From the cell containing the given text, extract its center point as [X, Y] coordinate. 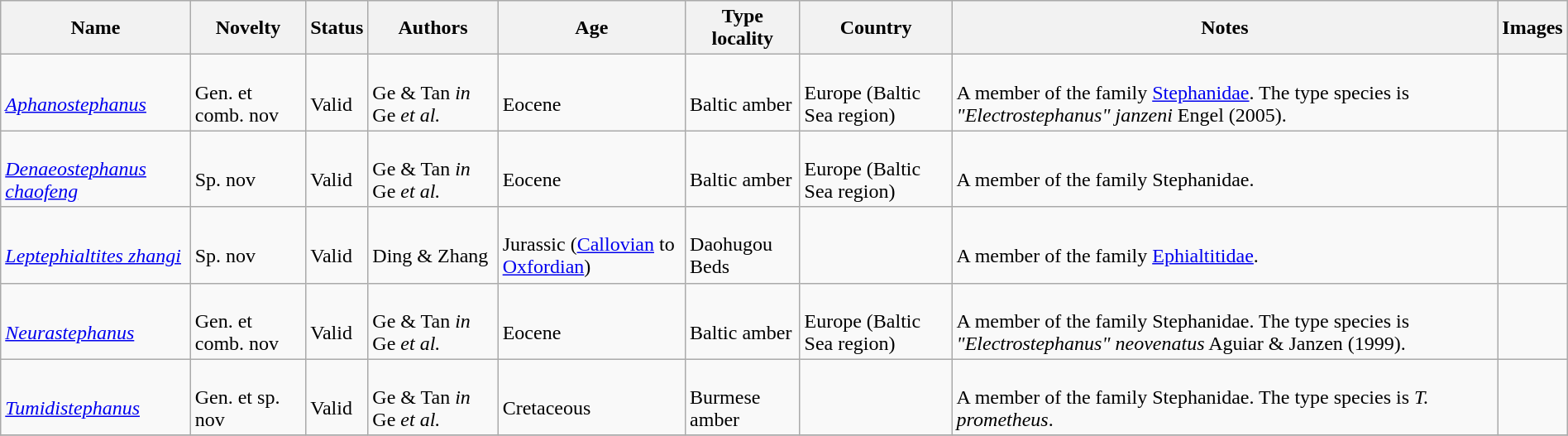
Neurastephanus [96, 321]
Burmese amber [743, 397]
A member of the family Ephialtitidae. [1225, 245]
Daohugou Beds [743, 245]
Gen. et sp. nov [248, 397]
A member of the family Stephanidae. The type species is T. prometheus. [1225, 397]
Novelty [248, 28]
Name [96, 28]
Authors [433, 28]
Type locality [743, 28]
Age [591, 28]
Images [1532, 28]
Aphanostephanus [96, 93]
Denaeostephanus chaofeng [96, 169]
Status [337, 28]
A member of the family Stephanidae. [1225, 169]
Jurassic (Callovian to Oxfordian) [591, 245]
Notes [1225, 28]
Ding & Zhang [433, 245]
A member of the family Stephanidae. The type species is "Electrostephanus" neovenatus Aguiar & Janzen (1999). [1225, 321]
A member of the family Stephanidae. The type species is "Electrostephanus" janzeni Engel (2005). [1225, 93]
Country [876, 28]
Cretaceous [591, 397]
Tumidistephanus [96, 397]
Leptephialtites zhangi [96, 245]
